Capture the cell that displays the provided text and extract its (x, y) central coordinate. 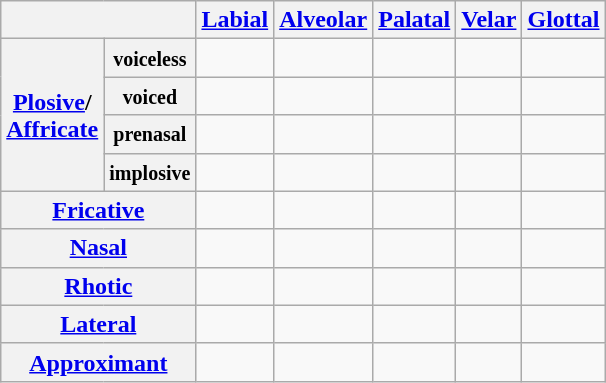
Nasal (98, 248)
Rhotic (98, 286)
Lateral (98, 324)
implosive (150, 172)
Approximant (98, 362)
Alveolar (324, 20)
voiced (150, 96)
Fricative (98, 210)
Velar (489, 20)
Glottal (564, 20)
voiceless (150, 58)
Palatal (414, 20)
prenasal (150, 134)
Labial (235, 20)
Plosive/Affricate (52, 115)
